Scan for the cell matching the given text and deliver its (X, Y) coordinate at center. 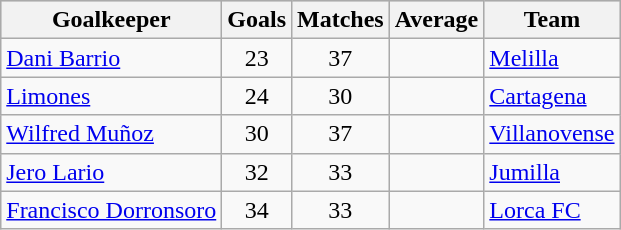
Matches (341, 20)
Team (552, 20)
Wilfred Muñoz (112, 134)
Villanovense (552, 134)
Francisco Dorronsoro (112, 210)
Goalkeeper (112, 20)
Goals (257, 20)
Lorca FC (552, 210)
Melilla (552, 58)
Limones (112, 96)
Cartagena (552, 96)
23 (257, 58)
Dani Barrio (112, 58)
Jero Lario (112, 172)
34 (257, 210)
32 (257, 172)
24 (257, 96)
Average (436, 20)
Jumilla (552, 172)
